Identify which cell holds the provided text, then report its (x, y) central coordinate. 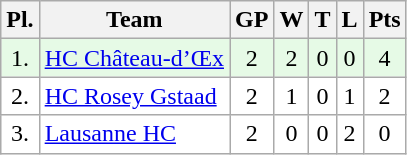
HC Rosey Gstaad (134, 96)
W (292, 20)
HC Château-d’Œx (134, 58)
GP (252, 20)
Pl. (20, 20)
4 (384, 58)
1. (20, 58)
Team (134, 20)
T (322, 20)
Pts (384, 20)
L (350, 20)
2. (20, 96)
Lausanne HC (134, 134)
3. (20, 134)
